Output the [X, Y] coordinate of the center of the cell containing the given text.  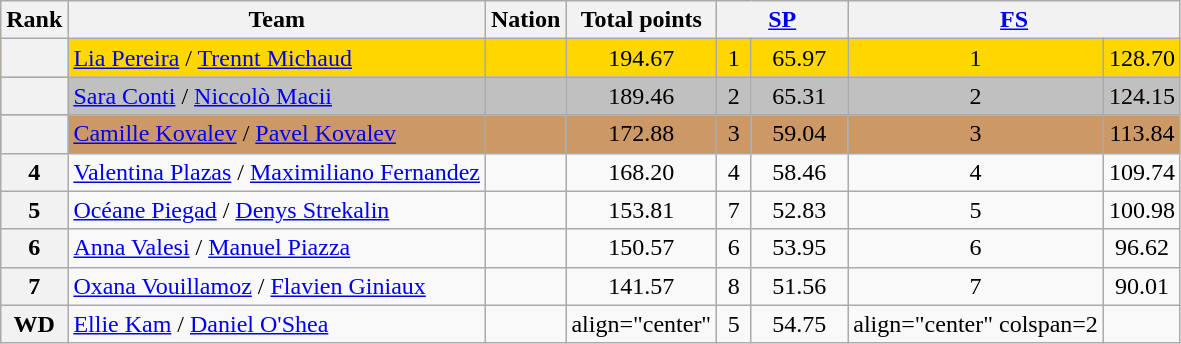
Sara Conti / Niccolò Macii [277, 96]
Lia Pereira / Trennt Michaud [277, 58]
align="center" colspan=2 [976, 324]
124.15 [1142, 96]
WD [34, 324]
54.75 [800, 324]
Camille Kovalev / Pavel Kovalev [277, 134]
8 [734, 286]
172.88 [642, 134]
Rank [34, 20]
Oxana Vouillamoz / Flavien Giniaux [277, 286]
189.46 [642, 96]
Team [277, 20]
52.83 [800, 210]
58.46 [800, 172]
153.81 [642, 210]
194.67 [642, 58]
Total points [642, 20]
Nation [525, 20]
align="center" [642, 324]
141.57 [642, 286]
51.56 [800, 286]
53.95 [800, 248]
Anna Valesi / Manuel Piazza [277, 248]
90.01 [1142, 286]
109.74 [1142, 172]
FS [1014, 20]
168.20 [642, 172]
96.62 [1142, 248]
Ellie Kam / Daniel O'Shea [277, 324]
128.70 [1142, 58]
Océane Piegad / Denys Strekalin [277, 210]
65.97 [800, 58]
SP [782, 20]
Valentina Plazas / Maximiliano Fernandez [277, 172]
113.84 [1142, 134]
65.31 [800, 96]
150.57 [642, 248]
59.04 [800, 134]
100.98 [1142, 210]
